Search for the cell housing the specified text and yield its (x, y) center coordinate. 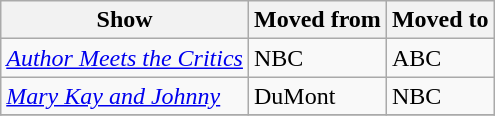
Moved from (317, 20)
DuMont (317, 96)
Moved to (440, 20)
Show (125, 20)
ABC (440, 58)
Author Meets the Critics (125, 58)
Mary Kay and Johnny (125, 96)
